For the text-containing cell, return its midpoint in [X, Y] coordinate format. 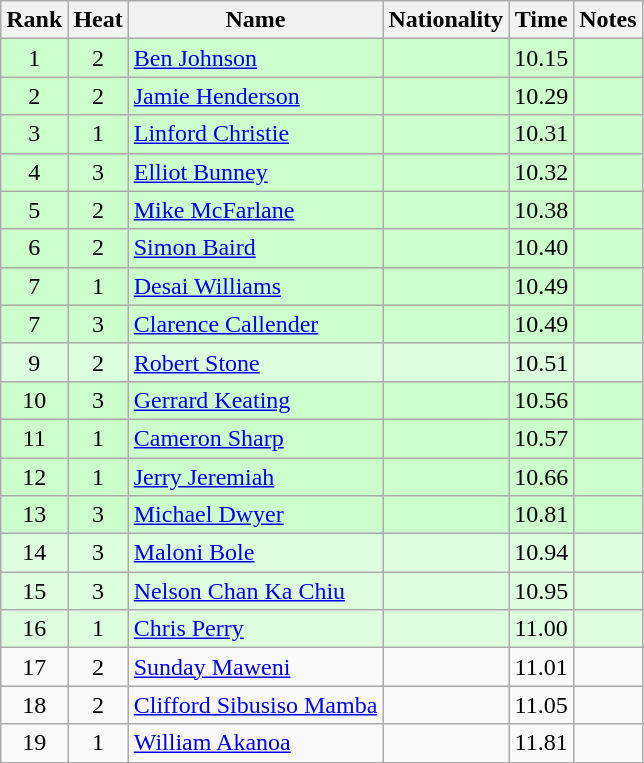
18 [34, 705]
Notes [608, 20]
11.81 [542, 743]
Rank [34, 20]
11.00 [542, 629]
10.51 [542, 362]
Chris Perry [256, 629]
Heat [98, 20]
10.94 [542, 553]
Gerrard Keating [256, 400]
10 [34, 400]
Sunday Maweni [256, 667]
14 [34, 553]
10.95 [542, 591]
11 [34, 438]
11.01 [542, 667]
10.32 [542, 172]
4 [34, 172]
10.81 [542, 515]
Simon Baird [256, 248]
Elliot Bunney [256, 172]
Maloni Bole [256, 553]
10.57 [542, 438]
Clifford Sibusiso Mamba [256, 705]
Ben Johnson [256, 58]
Mike McFarlane [256, 210]
6 [34, 248]
16 [34, 629]
Jamie Henderson [256, 96]
Michael Dwyer [256, 515]
17 [34, 667]
10.56 [542, 400]
Nationality [446, 20]
10.29 [542, 96]
11.05 [542, 705]
10.31 [542, 134]
Desai Williams [256, 286]
William Akanoa [256, 743]
19 [34, 743]
Linford Christie [256, 134]
10.40 [542, 248]
9 [34, 362]
10.15 [542, 58]
Nelson Chan Ka Chiu [256, 591]
10.66 [542, 477]
Clarence Callender [256, 324]
Time [542, 20]
10.38 [542, 210]
Name [256, 20]
Cameron Sharp [256, 438]
Robert Stone [256, 362]
13 [34, 515]
12 [34, 477]
15 [34, 591]
5 [34, 210]
Jerry Jeremiah [256, 477]
